From the cell containing the given text, extract its center point as [x, y] coordinate. 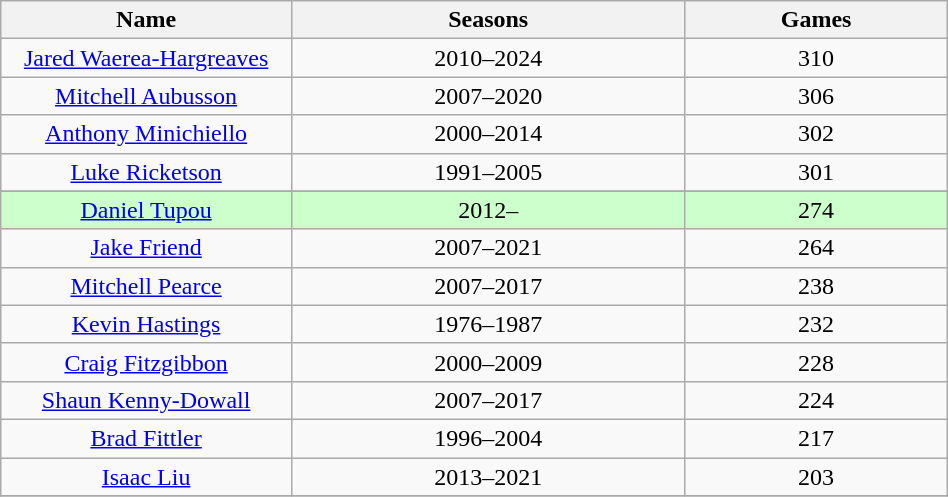
Seasons [488, 20]
Shaun Kenny-Dowall [146, 400]
224 [816, 400]
Jake Friend [146, 248]
Games [816, 20]
Anthony Minichiello [146, 134]
Mitchell Aubusson [146, 96]
2007–2021 [488, 248]
228 [816, 362]
310 [816, 58]
2012– [488, 210]
Jared Waerea-Hargreaves [146, 58]
1996–2004 [488, 438]
2013–2021 [488, 477]
302 [816, 134]
2000–2009 [488, 362]
232 [816, 324]
Brad Fittler [146, 438]
Kevin Hastings [146, 324]
238 [816, 286]
2007–2020 [488, 96]
264 [816, 248]
Isaac Liu [146, 477]
217 [816, 438]
1976–1987 [488, 324]
Luke Ricketson [146, 172]
1991–2005 [488, 172]
Name [146, 20]
Mitchell Pearce [146, 286]
2000–2014 [488, 134]
2010–2024 [488, 58]
Daniel Tupou [146, 210]
203 [816, 477]
274 [816, 210]
301 [816, 172]
306 [816, 96]
Craig Fitzgibbon [146, 362]
